Capture the cell that displays the provided text and extract its [x, y] central coordinate. 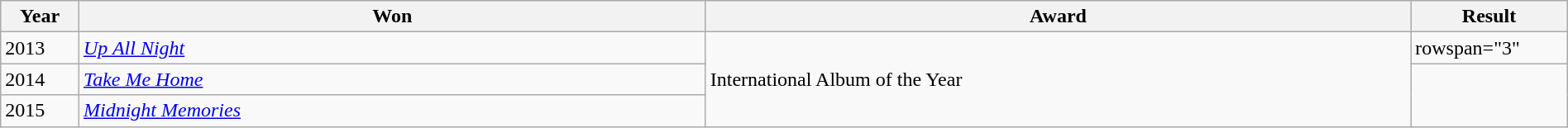
Won [392, 17]
Result [1489, 17]
2014 [40, 79]
Up All Night [392, 48]
Award [1059, 17]
rowspan="3" [1489, 48]
Year [40, 17]
2013 [40, 48]
Take Me Home [392, 79]
2015 [40, 111]
International Album of the Year [1059, 79]
Midnight Memories [392, 111]
